Capture the cell that displays the provided text and extract its [X, Y] central coordinate. 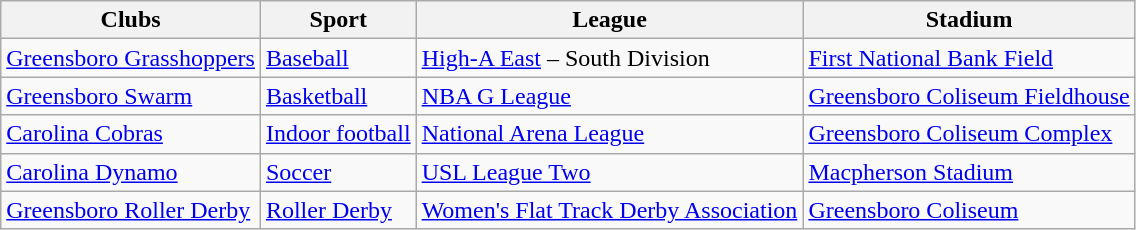
High-A East – South Division [610, 58]
Sport [338, 20]
Greensboro Grasshoppers [131, 58]
League [610, 20]
Stadium [969, 20]
NBA G League [610, 96]
Clubs [131, 20]
National Arena League [610, 134]
Indoor football [338, 134]
Carolina Cobras [131, 134]
Greensboro Roller Derby [131, 210]
Women's Flat Track Derby Association [610, 210]
Carolina Dynamo [131, 172]
First National Bank Field [969, 58]
Roller Derby [338, 210]
USL League Two [610, 172]
Greensboro Coliseum [969, 210]
Basketball [338, 96]
Macpherson Stadium [969, 172]
Greensboro Coliseum Complex [969, 134]
Greensboro Coliseum Fieldhouse [969, 96]
Greensboro Swarm [131, 96]
Baseball [338, 58]
Soccer [338, 172]
